Pinpoint the cell where the given text exists, returning its [x, y] midpoint coordinate. 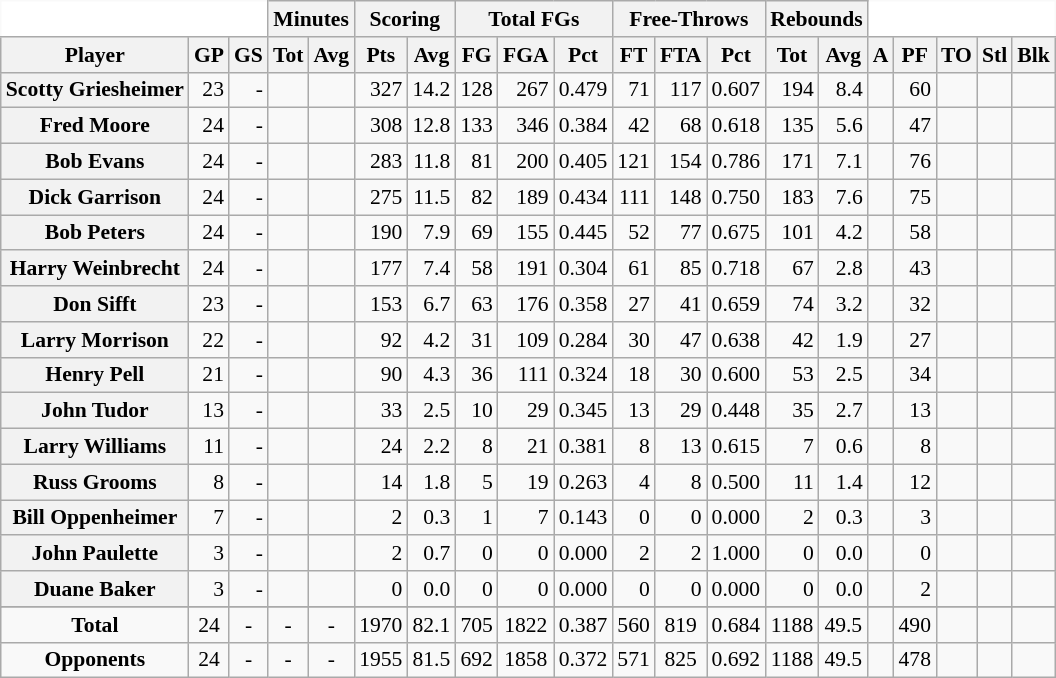
177 [380, 269]
32 [914, 304]
825 [681, 660]
478 [914, 660]
90 [380, 375]
3.2 [844, 304]
0.692 [736, 660]
8.4 [844, 90]
67 [792, 269]
Dick Garrison [95, 197]
Blk [1034, 55]
0.659 [736, 304]
0.718 [736, 269]
71 [634, 90]
Harry Weinbrecht [95, 269]
5.6 [844, 126]
1970 [380, 625]
117 [681, 90]
TO [956, 55]
283 [380, 162]
0.684 [736, 625]
0.750 [736, 197]
FGA [526, 55]
Henry Pell [95, 375]
76 [914, 162]
Free-Throws [688, 19]
1.8 [431, 482]
2.8 [844, 269]
5 [476, 482]
Duane Baker [95, 589]
FG [476, 55]
6.7 [431, 304]
0.500 [736, 482]
John Tudor [95, 411]
135 [792, 126]
77 [681, 233]
A [881, 55]
2.7 [844, 411]
308 [380, 126]
0.638 [736, 340]
Bob Evans [95, 162]
68 [681, 126]
0.786 [736, 162]
1.000 [736, 554]
133 [476, 126]
155 [526, 233]
85 [681, 269]
Player [95, 55]
121 [634, 162]
4 [634, 482]
189 [526, 197]
7.9 [431, 233]
Minutes [311, 19]
0.6 [844, 447]
GP [209, 55]
Pts [380, 55]
11.8 [431, 162]
101 [792, 233]
Stl [994, 55]
0.345 [584, 411]
819 [681, 625]
705 [476, 625]
31 [476, 340]
0.372 [584, 660]
FTA [681, 55]
Larry Morrison [95, 340]
35 [792, 411]
33 [380, 411]
Scoring [404, 19]
1.9 [844, 340]
John Paulette [95, 554]
7.4 [431, 269]
560 [634, 625]
Rebounds [816, 19]
Scotty Griesheimer [95, 90]
0.434 [584, 197]
0.263 [584, 482]
14 [380, 482]
52 [634, 233]
63 [476, 304]
7.1 [844, 162]
92 [380, 340]
191 [526, 269]
FT [634, 55]
0.387 [584, 625]
267 [526, 90]
36 [476, 375]
11.5 [431, 197]
0.607 [736, 90]
Opponents [95, 660]
61 [634, 269]
1.4 [844, 482]
0.445 [584, 233]
0.143 [584, 518]
0.479 [584, 90]
109 [526, 340]
Russ Grooms [95, 482]
81 [476, 162]
327 [380, 90]
0.358 [584, 304]
0.384 [584, 126]
0.324 [584, 375]
1955 [380, 660]
171 [792, 162]
4.3 [431, 375]
Bill Oppenheimer [95, 518]
82 [476, 197]
81.5 [431, 660]
14.2 [431, 90]
12.8 [431, 126]
200 [526, 162]
Don Sifft [95, 304]
10 [476, 411]
148 [681, 197]
0.381 [584, 447]
43 [914, 269]
176 [526, 304]
41 [681, 304]
GS [248, 55]
0.284 [584, 340]
53 [792, 375]
128 [476, 90]
Total [95, 625]
60 [914, 90]
0.600 [736, 375]
0.615 [736, 447]
1822 [526, 625]
346 [526, 126]
0.7 [431, 554]
19 [526, 482]
0.405 [584, 162]
7.6 [844, 197]
0.304 [584, 269]
490 [914, 625]
194 [792, 90]
1858 [526, 660]
571 [634, 660]
153 [380, 304]
Larry Williams [95, 447]
0.448 [736, 411]
18 [634, 375]
190 [380, 233]
275 [380, 197]
12 [914, 482]
0.675 [736, 233]
82.1 [431, 625]
2.2 [431, 447]
1 [476, 518]
Total FGs [534, 19]
34 [914, 375]
PF [914, 55]
692 [476, 660]
Fred Moore [95, 126]
Bob Peters [95, 233]
74 [792, 304]
183 [792, 197]
75 [914, 197]
0.618 [736, 126]
69 [476, 233]
22 [209, 340]
154 [681, 162]
